Capture the cell that displays the provided text and extract its [x, y] central coordinate. 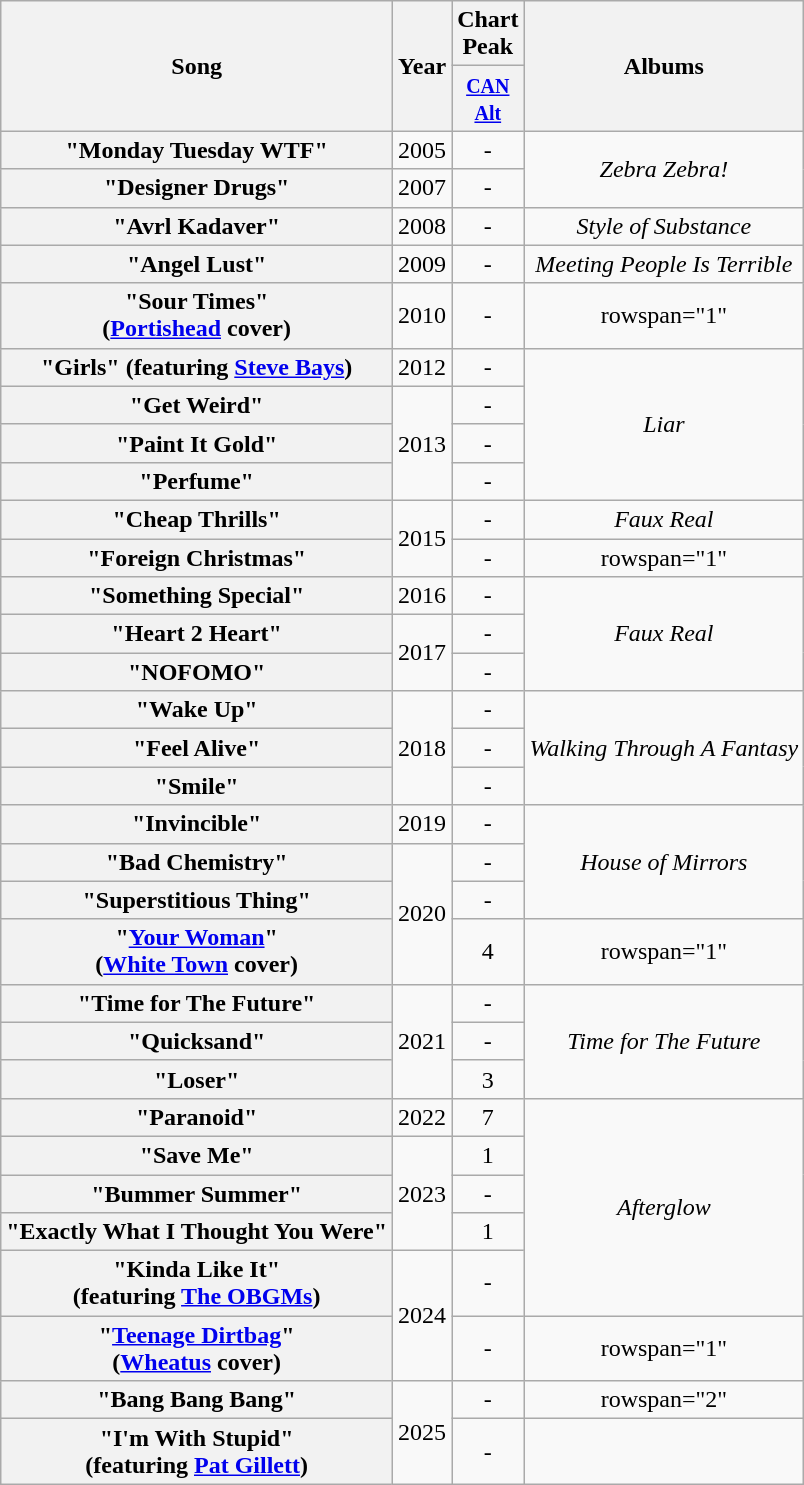
Time for The Future [664, 1041]
2017 [422, 653]
"Perfume" [197, 481]
Style of Substance [664, 226]
"Quicksand" [197, 1041]
Song [197, 66]
"Superstitious Thing" [197, 900]
"Girls" (featuring Steve Bays) [197, 367]
2005 [422, 150]
2016 [422, 596]
House of Mirrors [664, 862]
2009 [422, 264]
"Bummer Summer" [197, 1193]
"Wake Up" [197, 710]
2007 [422, 188]
Year [422, 66]
2013 [422, 443]
"Avrl Kadaver" [197, 226]
Meeting People Is Terrible [664, 264]
rowspan="2" [664, 1400]
Walking Through A Fantasy [664, 748]
"Heart 2 Heart" [197, 634]
"Save Me" [197, 1155]
3 [488, 1079]
"Bad Chemistry" [197, 862]
"Feel Alive" [197, 748]
2019 [422, 824]
"Smile" [197, 786]
Zebra Zebra! [664, 169]
Albums [664, 66]
2021 [422, 1041]
"Teenage Dirtbag" (Wheatus cover) [197, 1348]
"Cheap Thrills" [197, 519]
2018 [422, 748]
2023 [422, 1193]
Liar [664, 424]
2012 [422, 367]
Afterglow [664, 1206]
"Your Woman" (White Town cover) [197, 952]
"I'm With Stupid" (featuring Pat Gillett) [197, 1452]
7 [488, 1117]
"Something Special" [197, 596]
"Kinda Like It" (featuring The OBGMs) [197, 1284]
2020 [422, 914]
2008 [422, 226]
"Sour Times" (Portishead cover) [197, 316]
"Get Weird" [197, 405]
"Invincible" [197, 824]
"NOFOMO" [197, 672]
2024 [422, 1316]
2022 [422, 1117]
"Bang Bang Bang" [197, 1400]
"Loser" [197, 1079]
"Designer Drugs" [197, 188]
"Monday Tuesday WTF" [197, 150]
"Angel Lust" [197, 264]
CAN Alt [488, 98]
"Paranoid" [197, 1117]
2025 [422, 1432]
"Paint It Gold" [197, 443]
"Time for The Future" [197, 1003]
"Exactly What I Thought You Were" [197, 1232]
4 [488, 952]
2010 [422, 316]
"Foreign Christmas" [197, 557]
Chart Peak [488, 34]
2015 [422, 538]
